For the text-containing cell, return its midpoint in [X, Y] coordinate format. 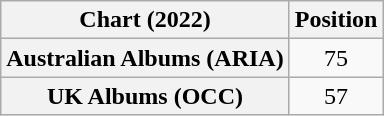
57 [336, 96]
Position [336, 20]
Chart (2022) [145, 20]
Australian Albums (ARIA) [145, 58]
75 [336, 58]
UK Albums (OCC) [145, 96]
